Provide the [X, Y] coordinate of the cell's center where the given text is located.  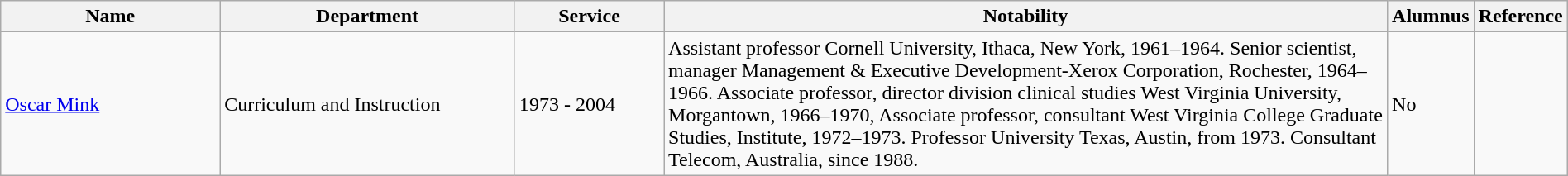
Department [367, 17]
1973 - 2004 [589, 104]
Alumnus [1431, 17]
Oscar Mink [111, 104]
Name [111, 17]
Service [589, 17]
No [1431, 104]
Reference [1520, 17]
Curriculum and Instruction [367, 104]
Notability [1025, 17]
